Provide the [X, Y] coordinate of the cell's center where the given text is located.  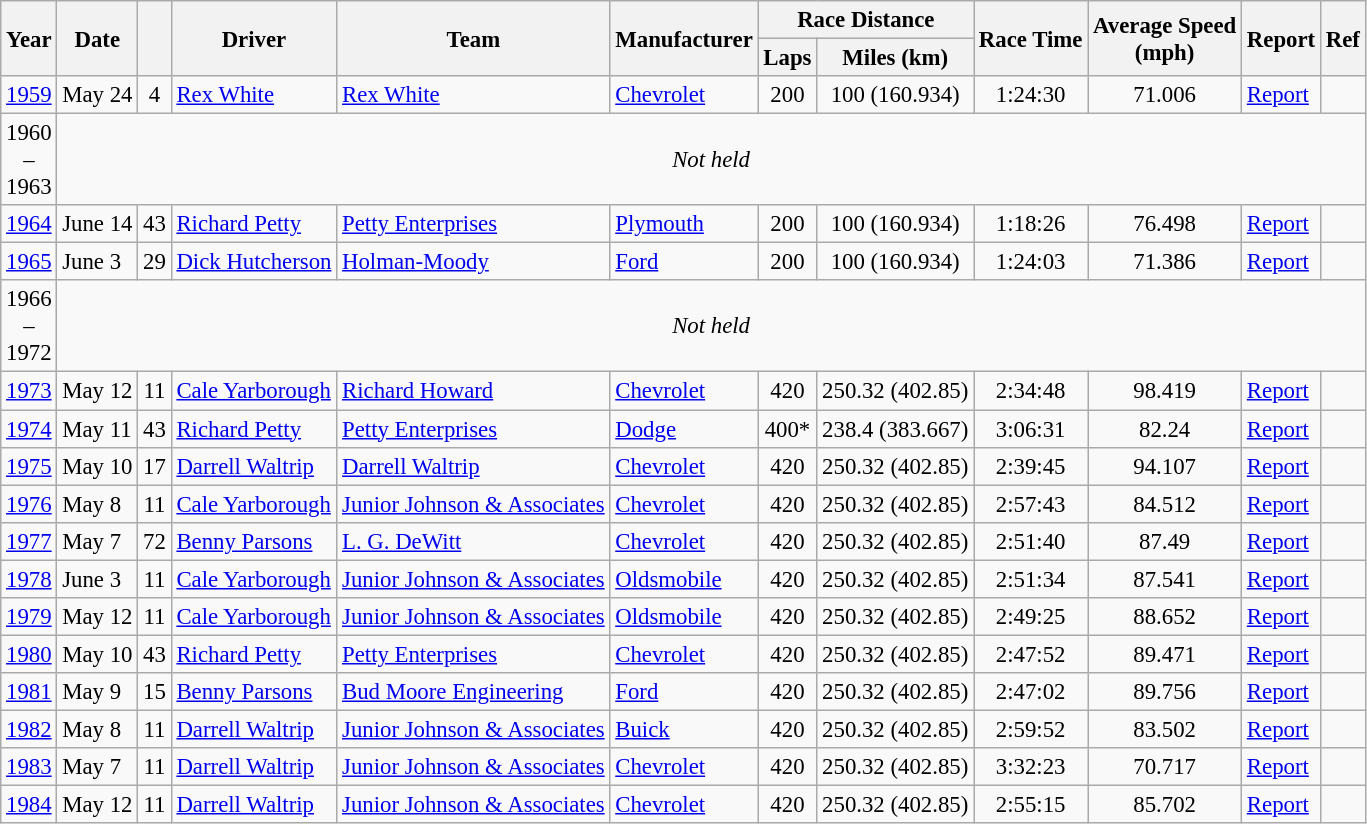
Buick [684, 729]
76.498 [1165, 224]
Dodge [684, 429]
17 [154, 466]
Plymouth [684, 224]
Race Distance [866, 20]
1977 [29, 541]
2:47:02 [1031, 692]
Driver [254, 38]
Dick Hutcherson [254, 262]
84.512 [1165, 504]
Race Time [1031, 38]
Ref [1342, 38]
72 [154, 541]
1982 [29, 729]
2:57:43 [1031, 504]
L. G. DeWitt [474, 541]
1960–1963 [29, 160]
1980 [29, 654]
85.702 [1165, 805]
29 [154, 262]
89.471 [1165, 654]
Manufacturer [684, 38]
1981 [29, 692]
1974 [29, 429]
94.107 [1165, 466]
2:55:15 [1031, 805]
Holman-Moody [474, 262]
Date [98, 38]
1975 [29, 466]
70.717 [1165, 767]
Year [29, 38]
Richard Howard [474, 391]
83.502 [1165, 729]
3:06:31 [1031, 429]
1984 [29, 805]
87.541 [1165, 579]
2:34:48 [1031, 391]
89.756 [1165, 692]
1983 [29, 767]
2:39:45 [1031, 466]
3:32:23 [1031, 767]
1964 [29, 224]
1:18:26 [1031, 224]
1959 [29, 95]
71.386 [1165, 262]
Miles (km) [896, 58]
June 14 [98, 224]
71.006 [1165, 95]
May 11 [98, 429]
1965 [29, 262]
1:24:03 [1031, 262]
400* [788, 429]
2:47:52 [1031, 654]
1978 [29, 579]
15 [154, 692]
98.419 [1165, 391]
87.49 [1165, 541]
Bud Moore Engineering [474, 692]
2:59:52 [1031, 729]
82.24 [1165, 429]
Average Speed(mph) [1165, 38]
2:51:40 [1031, 541]
May 24 [98, 95]
1966–1972 [29, 326]
1973 [29, 391]
1976 [29, 504]
4 [154, 95]
Laps [788, 58]
2:51:34 [1031, 579]
May 9 [98, 692]
Team [474, 38]
238.4 (383.667) [896, 429]
1979 [29, 617]
2:49:25 [1031, 617]
1:24:30 [1031, 95]
88.652 [1165, 617]
